Return the (x, y) coordinate for the center point of the cell that contains the specified text.  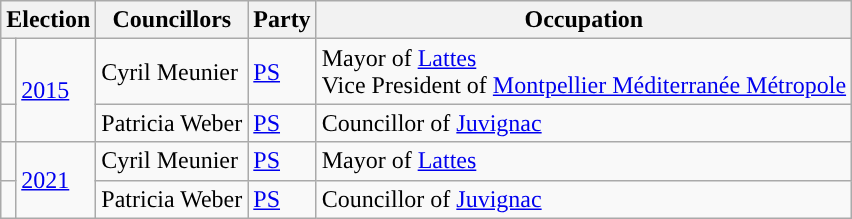
2015 (56, 90)
Occupation (584, 20)
2021 (56, 180)
Election (48, 20)
Party (282, 20)
Mayor of Lattes (584, 161)
Mayor of LattesVice President of Montpellier Méditerranée Métropole (584, 72)
Councillors (172, 20)
